Detect which cell encompasses the target text, then output its [X, Y] center coordinate. 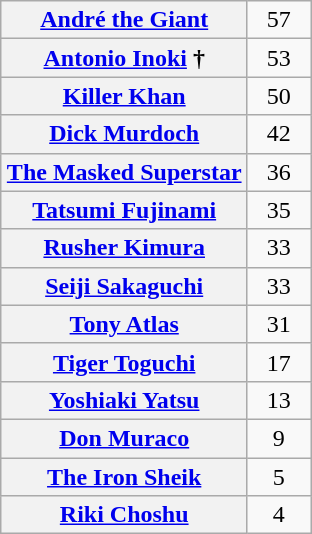
53 [279, 58]
Dick Murdoch [124, 134]
Antonio Inoki † [124, 58]
35 [279, 210]
Killer Khan [124, 96]
9 [279, 438]
The Masked Superstar [124, 172]
Seiji Sakaguchi [124, 286]
17 [279, 362]
The Iron Sheik [124, 477]
42 [279, 134]
5 [279, 477]
31 [279, 324]
Don Muraco [124, 438]
André the Giant [124, 20]
Tony Atlas [124, 324]
50 [279, 96]
Tiger Toguchi [124, 362]
36 [279, 172]
Rusher Kimura [124, 248]
13 [279, 400]
Tatsumi Fujinami [124, 210]
Yoshiaki Yatsu [124, 400]
Riki Choshu [124, 515]
4 [279, 515]
57 [279, 20]
